Output the [x, y] coordinate of the center of the cell containing the given text.  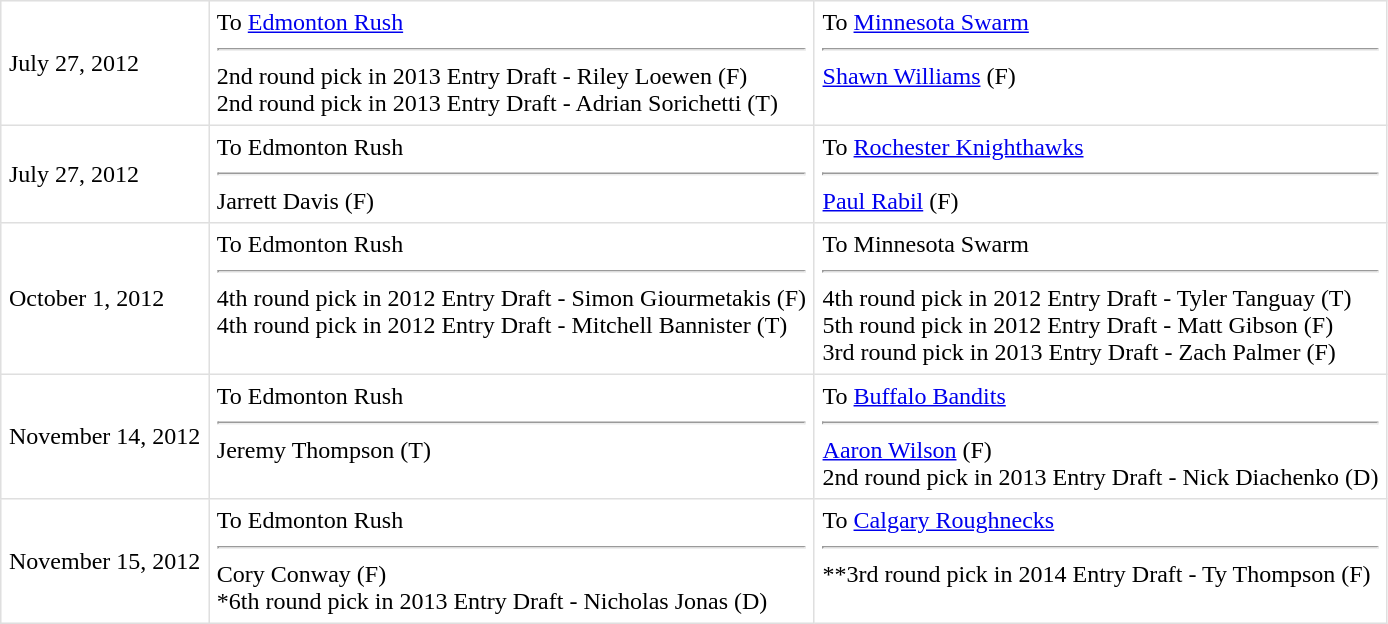
To Calgary Roughnecks**3rd round pick in 2014 Entry Draft - Ty Thompson (F) [1100, 561]
October 1, 2012 [105, 299]
November 15, 2012 [105, 561]
November 14, 2012 [105, 436]
To Edmonton Rush4th round pick in 2012 Entry Draft - Simon Giourmetakis (F)4th round pick in 2012 Entry Draft - Mitchell Bannister (T) [512, 299]
To Minnesota SwarmShawn Williams (F) [1100, 63]
To Rochester KnighthawksPaul Rabil (F) [1100, 174]
To Edmonton RushCory Conway (F)*6th round pick in 2013 Entry Draft - Nicholas Jonas (D) [512, 561]
To Edmonton RushJeremy Thompson (T) [512, 436]
To Edmonton Rush2nd round pick in 2013 Entry Draft - Riley Loewen (F)2nd round pick in 2013 Entry Draft - Adrian Sorichetti (T) [512, 63]
To Buffalo BanditsAaron Wilson (F)2nd round pick in 2013 Entry Draft - Nick Diachenko (D) [1100, 436]
To Edmonton RushJarrett Davis (F) [512, 174]
